Locate the cell with the specified text and output its [x, y] center coordinate. 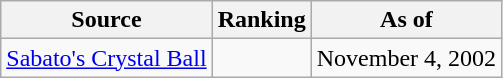
November 4, 2002 [406, 58]
Sabato's Crystal Ball [106, 58]
Source [106, 20]
Ranking [262, 20]
As of [406, 20]
